Return the (x, y) coordinate for the center point of the cell that contains the specified text.  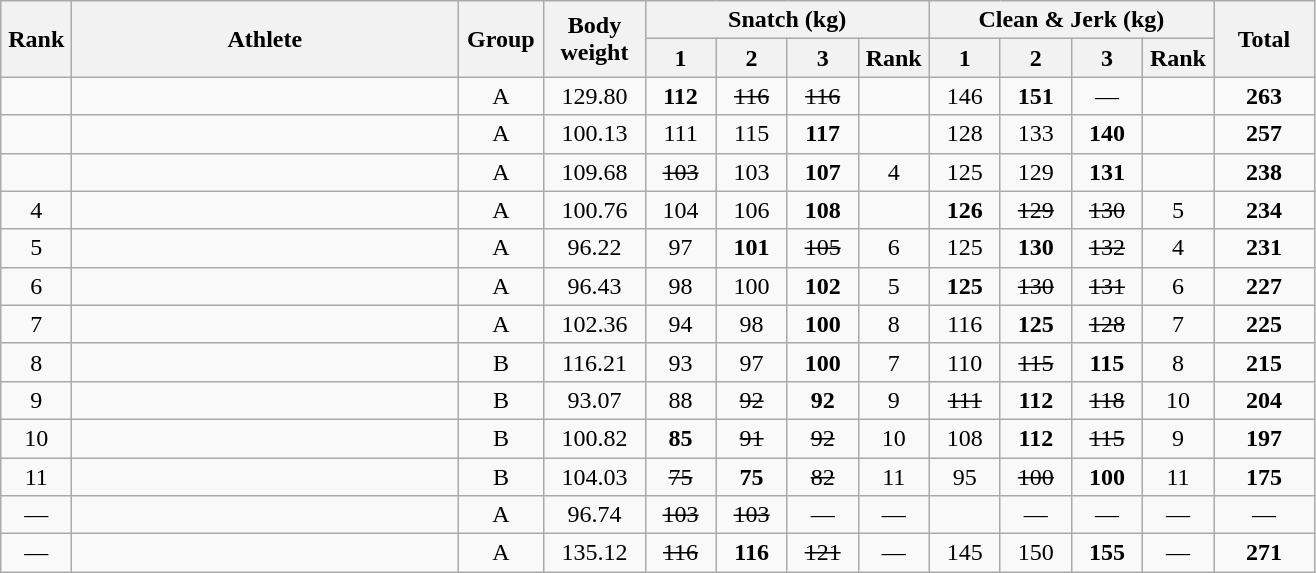
Clean & Jerk (kg) (1071, 20)
234 (1264, 210)
133 (1036, 134)
88 (680, 400)
110 (964, 362)
101 (752, 248)
91 (752, 438)
129.80 (594, 96)
116.21 (594, 362)
238 (1264, 172)
227 (1264, 286)
151 (1036, 96)
263 (1264, 96)
104.03 (594, 477)
225 (1264, 324)
96.43 (594, 286)
82 (822, 477)
215 (1264, 362)
96.22 (594, 248)
231 (1264, 248)
271 (1264, 553)
204 (1264, 400)
146 (964, 96)
93 (680, 362)
150 (1036, 553)
Body weight (594, 39)
Snatch (kg) (787, 20)
105 (822, 248)
102.36 (594, 324)
94 (680, 324)
95 (964, 477)
175 (1264, 477)
Athlete (265, 39)
100.76 (594, 210)
85 (680, 438)
Total (1264, 39)
100.13 (594, 134)
106 (752, 210)
155 (1106, 553)
102 (822, 286)
257 (1264, 134)
93.07 (594, 400)
Group (501, 39)
117 (822, 134)
104 (680, 210)
121 (822, 553)
96.74 (594, 515)
118 (1106, 400)
100.82 (594, 438)
107 (822, 172)
135.12 (594, 553)
197 (1264, 438)
109.68 (594, 172)
132 (1106, 248)
140 (1106, 134)
145 (964, 553)
126 (964, 210)
